Locate the cell with the specified text and output its (X, Y) center coordinate. 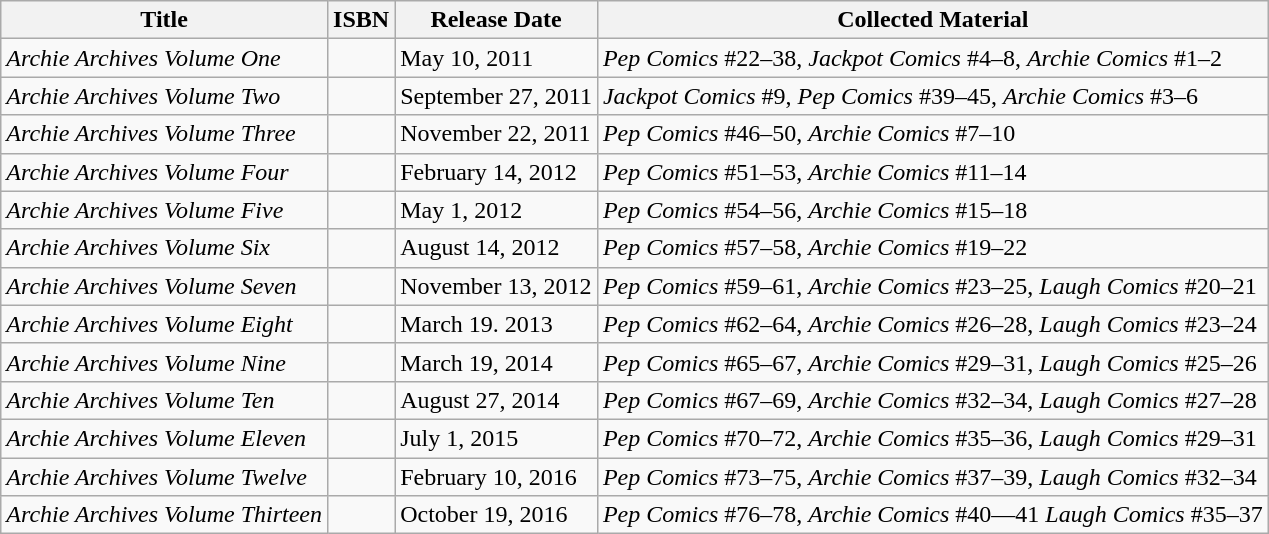
Title (164, 20)
August 14, 2012 (496, 248)
Archie Archives Volume Six (164, 248)
Archie Archives Volume One (164, 58)
Archie Archives Volume Five (164, 210)
Archie Archives Volume Four (164, 172)
May 10, 2011 (496, 58)
Archie Archives Volume Eleven (164, 438)
Pep Comics #54–56, Archie Comics #15–18 (932, 210)
Archie Archives Volume Eight (164, 324)
Release Date (496, 20)
Pep Comics #22–38, Jackpot Comics #4–8, Archie Comics #1–2 (932, 58)
August 27, 2014 (496, 400)
November 22, 2011 (496, 134)
Pep Comics #65–67, Archie Comics #29–31, Laugh Comics #25–26 (932, 362)
Pep Comics #73–75, Archie Comics #37–39, Laugh Comics #32–34 (932, 477)
March 19, 2014 (496, 362)
Pep Comics #70–72, Archie Comics #35–36, Laugh Comics #29–31 (932, 438)
Pep Comics #67–69, Archie Comics #32–34, Laugh Comics #27–28 (932, 400)
Pep Comics #59–61, Archie Comics #23–25, Laugh Comics #20–21 (932, 286)
Pep Comics #51–53, Archie Comics #11–14 (932, 172)
Jackpot Comics #9, Pep Comics #39–45, Archie Comics #3–6 (932, 96)
ISBN (362, 20)
May 1, 2012 (496, 210)
March 19. 2013 (496, 324)
Pep Comics #46–50, Archie Comics #7–10 (932, 134)
Archie Archives Volume Three (164, 134)
February 10, 2016 (496, 477)
Archie Archives Volume Thirteen (164, 515)
Archie Archives Volume Twelve (164, 477)
Archie Archives Volume Two (164, 96)
October 19, 2016 (496, 515)
Pep Comics #62–64, Archie Comics #26–28, Laugh Comics #23–24 (932, 324)
Pep Comics #57–58, Archie Comics #19–22 (932, 248)
September 27, 2011 (496, 96)
Archie Archives Volume Nine (164, 362)
July 1, 2015 (496, 438)
Archie Archives Volume Ten (164, 400)
February 14, 2012 (496, 172)
Pep Comics #76–78, Archie Comics #40—41 Laugh Comics #35–37 (932, 515)
Collected Material (932, 20)
Archie Archives Volume Seven (164, 286)
November 13, 2012 (496, 286)
